Output the [X, Y] coordinate of the center of the cell containing the given text.  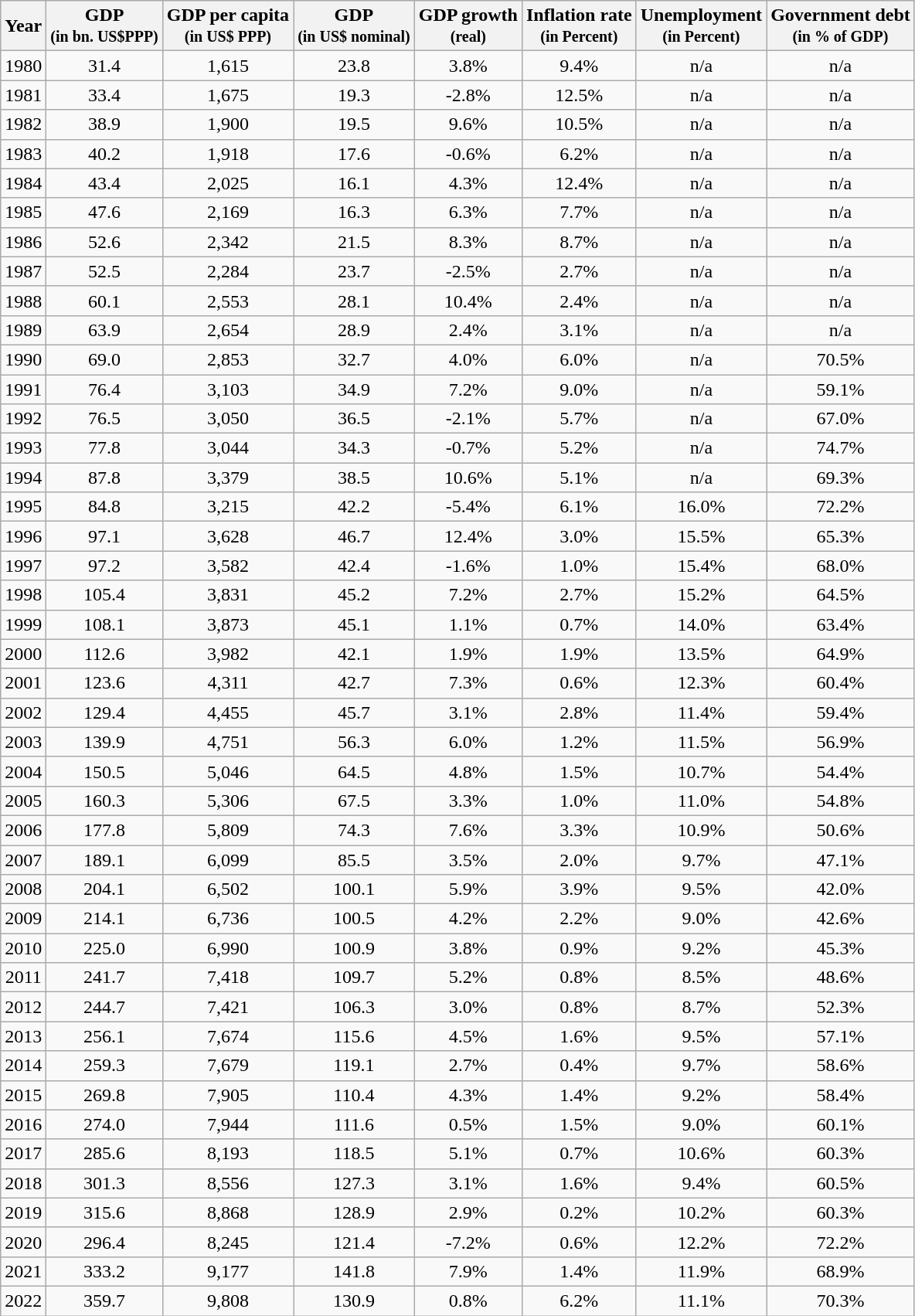
2006 [23, 830]
2022 [23, 1301]
2014 [23, 1066]
-2.8% [468, 95]
244.7 [104, 1007]
64.5 [354, 771]
45.7 [354, 712]
54.8% [841, 801]
11.0% [701, 801]
63.4% [841, 624]
74.3 [354, 830]
Government debt(in % of GDP) [841, 26]
-0.7% [468, 448]
42.6% [841, 919]
2013 [23, 1036]
2009 [23, 919]
14.0% [701, 624]
112.6 [104, 654]
-1.6% [468, 566]
1982 [23, 124]
1998 [23, 595]
50.6% [841, 830]
1.1% [468, 624]
32.7 [354, 359]
100.1 [354, 889]
34.9 [354, 389]
1.2% [579, 742]
12.2% [701, 1242]
1987 [23, 271]
-0.6% [468, 154]
2016 [23, 1124]
10.2% [701, 1212]
2008 [23, 889]
1997 [23, 566]
2.2% [579, 919]
6,502 [227, 889]
47.1% [841, 860]
10.4% [468, 301]
2010 [23, 948]
33.4 [104, 95]
47.6 [104, 213]
84.8 [104, 507]
42.4 [354, 566]
58.6% [841, 1066]
4,455 [227, 712]
1986 [23, 242]
77.8 [104, 448]
1990 [23, 359]
12.3% [701, 683]
128.9 [354, 1212]
4,751 [227, 742]
110.4 [354, 1095]
119.1 [354, 1066]
129.4 [104, 712]
269.8 [104, 1095]
241.7 [104, 978]
1994 [23, 478]
7,944 [227, 1124]
67.5 [354, 801]
-2.5% [468, 271]
2000 [23, 654]
4,311 [227, 683]
7.7% [579, 213]
85.5 [354, 860]
45.1 [354, 624]
141.8 [354, 1271]
1991 [23, 389]
23.7 [354, 271]
274.0 [104, 1124]
65.3% [841, 536]
10.7% [701, 771]
34.3 [354, 448]
123.6 [104, 683]
56.3 [354, 742]
3.5% [468, 860]
1983 [23, 154]
GDP per capita(in US$ PPP) [227, 26]
45.2 [354, 595]
63.9 [104, 330]
8,245 [227, 1242]
315.6 [104, 1212]
74.7% [841, 448]
1,675 [227, 95]
2002 [23, 712]
108.1 [104, 624]
60.1 [104, 301]
2021 [23, 1271]
1988 [23, 301]
2,342 [227, 242]
60.5% [841, 1183]
2,654 [227, 330]
60.4% [841, 683]
23.8 [354, 66]
36.5 [354, 419]
67.0% [841, 419]
1985 [23, 213]
3,628 [227, 536]
9,177 [227, 1271]
8.3% [468, 242]
11.4% [701, 712]
214.1 [104, 919]
333.2 [104, 1271]
97.2 [104, 566]
2,853 [227, 359]
1,900 [227, 124]
68.0% [841, 566]
16.3 [354, 213]
38.9 [104, 124]
40.2 [104, 154]
3,215 [227, 507]
139.9 [104, 742]
64.5% [841, 595]
GDP growth(real) [468, 26]
285.6 [104, 1154]
45.3% [841, 948]
Inflation rate(in Percent) [579, 26]
160.3 [104, 801]
1,918 [227, 154]
100.5 [354, 919]
42.2 [354, 507]
52.5 [104, 271]
46.7 [354, 536]
GDP(in US$ nominal) [354, 26]
97.1 [104, 536]
115.6 [354, 1036]
19.3 [354, 95]
105.4 [104, 595]
1980 [23, 66]
4.2% [468, 919]
3,582 [227, 566]
Year [23, 26]
3,982 [227, 654]
2007 [23, 860]
8,193 [227, 1154]
10.5% [579, 124]
60.1% [841, 1124]
100.9 [354, 948]
28.9 [354, 330]
2.0% [579, 860]
130.9 [354, 1301]
5,306 [227, 801]
52.3% [841, 1007]
0.2% [579, 1212]
1999 [23, 624]
31.4 [104, 66]
64.9% [841, 654]
15.4% [701, 566]
2019 [23, 1212]
8,868 [227, 1212]
111.6 [354, 1124]
109.7 [354, 978]
6,099 [227, 860]
70.5% [841, 359]
1995 [23, 507]
54.4% [841, 771]
43.4 [104, 183]
42.0% [841, 889]
16.1 [354, 183]
42.7 [354, 683]
301.3 [104, 1183]
9,808 [227, 1301]
2020 [23, 1242]
11.9% [701, 1271]
2,025 [227, 183]
6.3% [468, 213]
28.1 [354, 301]
0.4% [579, 1066]
2017 [23, 1154]
359.7 [104, 1301]
259.3 [104, 1066]
127.3 [354, 1183]
15.5% [701, 536]
2015 [23, 1095]
1996 [23, 536]
3,103 [227, 389]
48.6% [841, 978]
76.4 [104, 389]
2.8% [579, 712]
7,421 [227, 1007]
1981 [23, 95]
58.4% [841, 1095]
3,873 [227, 624]
1984 [23, 183]
3,831 [227, 595]
7,418 [227, 978]
69.0 [104, 359]
4.5% [468, 1036]
3.9% [579, 889]
16.0% [701, 507]
5,046 [227, 771]
2018 [23, 1183]
2004 [23, 771]
150.5 [104, 771]
8.5% [701, 978]
3,379 [227, 478]
6,990 [227, 948]
87.8 [104, 478]
21.5 [354, 242]
2,553 [227, 301]
2.9% [468, 1212]
5.7% [579, 419]
42.1 [354, 654]
2,169 [227, 213]
13.5% [701, 654]
177.8 [104, 830]
1989 [23, 330]
3,044 [227, 448]
-7.2% [468, 1242]
0.9% [579, 948]
118.5 [354, 1154]
7,679 [227, 1066]
2012 [23, 1007]
204.1 [104, 889]
189.1 [104, 860]
11.1% [701, 1301]
225.0 [104, 948]
5.9% [468, 889]
106.3 [354, 1007]
38.5 [354, 478]
Unemployment(in Percent) [701, 26]
5,809 [227, 830]
2005 [23, 801]
0.5% [468, 1124]
56.9% [841, 742]
17.6 [354, 154]
69.3% [841, 478]
-5.4% [468, 507]
59.4% [841, 712]
256.1 [104, 1036]
-2.1% [468, 419]
9.6% [468, 124]
19.5 [354, 124]
15.2% [701, 595]
2003 [23, 742]
1,615 [227, 66]
52.6 [104, 242]
11.5% [701, 742]
70.3% [841, 1301]
2,284 [227, 271]
GDP(in bn. US$PPP) [104, 26]
7.3% [468, 683]
68.9% [841, 1271]
1992 [23, 419]
2001 [23, 683]
76.5 [104, 419]
4.8% [468, 771]
7.6% [468, 830]
57.1% [841, 1036]
3,050 [227, 419]
59.1% [841, 389]
7.9% [468, 1271]
4.0% [468, 359]
10.9% [701, 830]
6,736 [227, 919]
6.1% [579, 507]
7,905 [227, 1095]
296.4 [104, 1242]
7,674 [227, 1036]
12.5% [579, 95]
121.4 [354, 1242]
2011 [23, 978]
8,556 [227, 1183]
1993 [23, 448]
